Search for the cell housing the specified text and yield its [x, y] center coordinate. 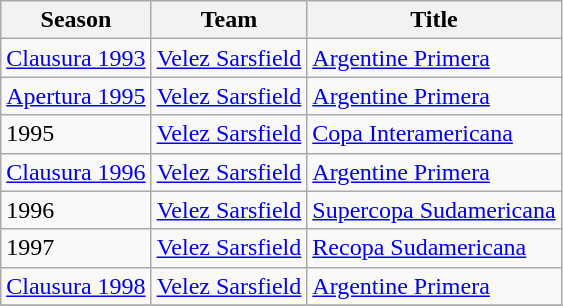
Season [76, 20]
1995 [76, 134]
Apertura 1995 [76, 96]
Recopa Sudamericana [434, 248]
Copa Interamericana [434, 134]
Clausura 1998 [76, 286]
Clausura 1996 [76, 172]
Team [229, 20]
1997 [76, 248]
Clausura 1993 [76, 58]
Title [434, 20]
1996 [76, 210]
Supercopa Sudamericana [434, 210]
